From the cell containing the given text, extract its center point as (x, y) coordinate. 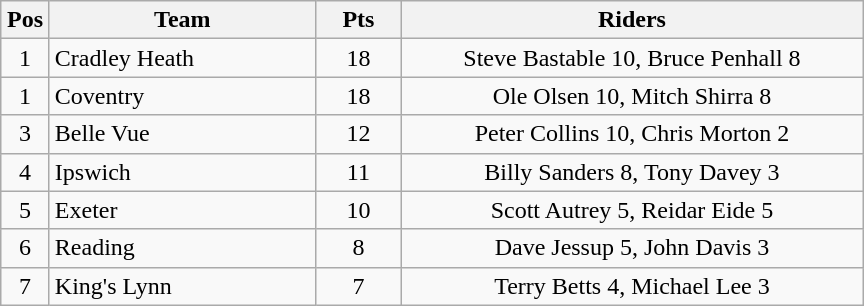
3 (26, 134)
Dave Jessup 5, John Davis 3 (632, 248)
Billy Sanders 8, Tony Davey 3 (632, 172)
Steve Bastable 10, Bruce Penhall 8 (632, 58)
Pts (358, 20)
Riders (632, 20)
12 (358, 134)
4 (26, 172)
10 (358, 210)
Scott Autrey 5, Reidar Eide 5 (632, 210)
Team (182, 20)
Exeter (182, 210)
Pos (26, 20)
Ipswich (182, 172)
Cradley Heath (182, 58)
8 (358, 248)
Reading (182, 248)
11 (358, 172)
6 (26, 248)
Ole Olsen 10, Mitch Shirra 8 (632, 96)
Coventry (182, 96)
King's Lynn (182, 286)
Terry Betts 4, Michael Lee 3 (632, 286)
5 (26, 210)
Belle Vue (182, 134)
Peter Collins 10, Chris Morton 2 (632, 134)
